Capture the cell that displays the provided text and extract its [X, Y] central coordinate. 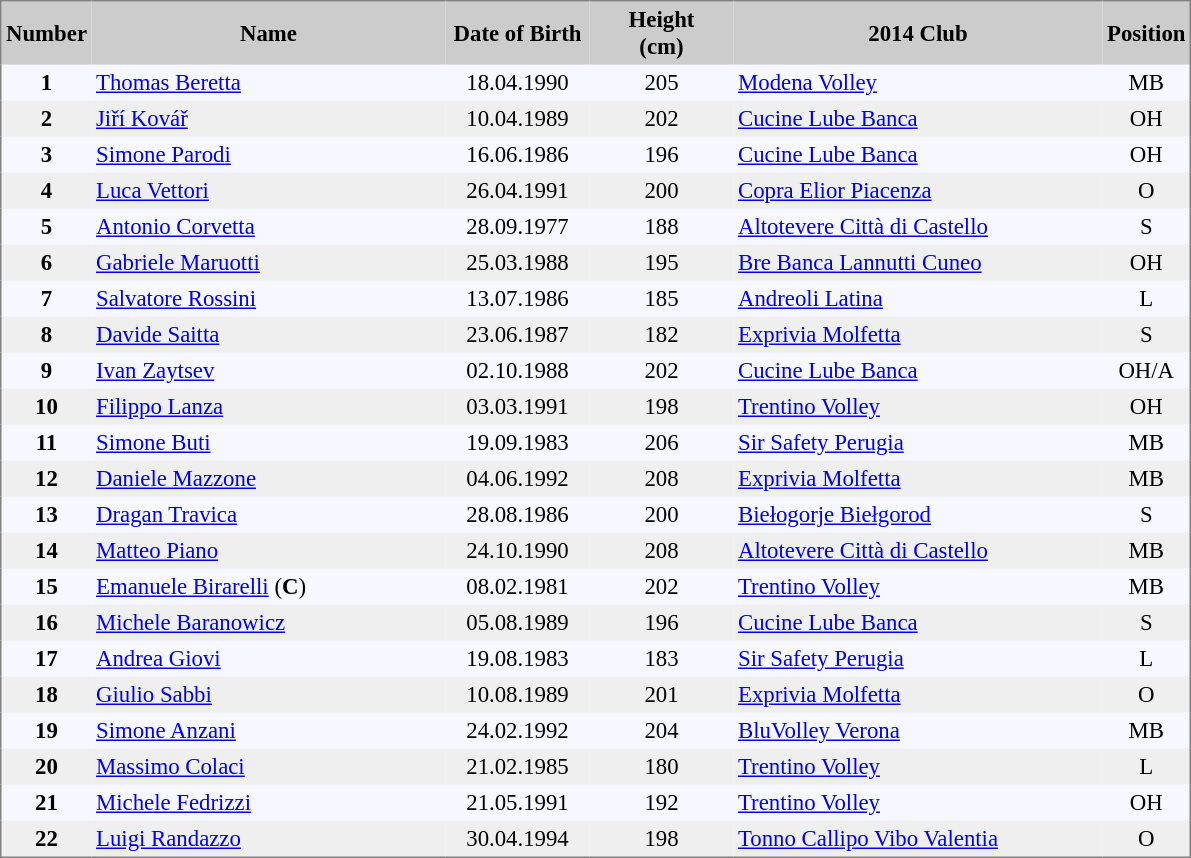
Luigi Randazzo [269, 838]
Name [269, 33]
2 [46, 118]
11 [46, 442]
Dragan Travica [269, 514]
25.03.1988 [518, 262]
24.10.1990 [518, 550]
20 [46, 766]
13.07.1986 [518, 298]
Davide Saitta [269, 334]
16 [46, 622]
Biełogorje Biełgorod [918, 514]
6 [46, 262]
Position [1146, 33]
Jiří Kovář [269, 118]
16.06.1986 [518, 154]
19.08.1983 [518, 658]
21.02.1985 [518, 766]
204 [662, 730]
BluVolley Verona [918, 730]
5 [46, 226]
Salvatore Rossini [269, 298]
Thomas Beretta [269, 82]
Number [46, 33]
14 [46, 550]
19.09.1983 [518, 442]
Copra Elior Piacenza [918, 190]
Tonno Callipo Vibo Valentia [918, 838]
Andreoli Latina [918, 298]
30.04.1994 [518, 838]
Emanuele Birarelli (C) [269, 586]
18.04.1990 [518, 82]
Massimo Colaci [269, 766]
3 [46, 154]
26.04.1991 [518, 190]
Andrea Giovi [269, 658]
8 [46, 334]
Date of Birth [518, 33]
Height(cm) [662, 33]
192 [662, 802]
24.02.1992 [518, 730]
21.05.1991 [518, 802]
9 [46, 370]
04.06.1992 [518, 478]
188 [662, 226]
182 [662, 334]
Luca Vettori [269, 190]
OH/A [1146, 370]
183 [662, 658]
10.08.1989 [518, 694]
03.03.1991 [518, 406]
Giulio Sabbi [269, 694]
22 [46, 838]
15 [46, 586]
185 [662, 298]
1 [46, 82]
17 [46, 658]
Michele Fedrizzi [269, 802]
Simone Anzani [269, 730]
4 [46, 190]
180 [662, 766]
Simone Buti [269, 442]
Daniele Mazzone [269, 478]
201 [662, 694]
195 [662, 262]
Michele Baranowicz [269, 622]
12 [46, 478]
2014 Club [918, 33]
21 [46, 802]
10.04.1989 [518, 118]
Matteo Piano [269, 550]
7 [46, 298]
205 [662, 82]
206 [662, 442]
Gabriele Maruotti [269, 262]
Antonio Corvetta [269, 226]
10 [46, 406]
23.06.1987 [518, 334]
28.09.1977 [518, 226]
Bre Banca Lannutti Cuneo [918, 262]
Modena Volley [918, 82]
05.08.1989 [518, 622]
Ivan Zaytsev [269, 370]
08.02.1981 [518, 586]
Simone Parodi [269, 154]
19 [46, 730]
02.10.1988 [518, 370]
18 [46, 694]
28.08.1986 [518, 514]
13 [46, 514]
Filippo Lanza [269, 406]
